Output the [X, Y] coordinate of the center of the cell containing the given text.  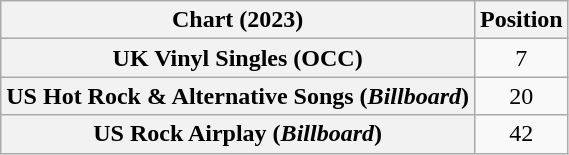
US Rock Airplay (Billboard) [238, 134]
Chart (2023) [238, 20]
20 [521, 96]
7 [521, 58]
Position [521, 20]
US Hot Rock & Alternative Songs (Billboard) [238, 96]
UK Vinyl Singles (OCC) [238, 58]
42 [521, 134]
